Pinpoint the cell where the given text exists, returning its (x, y) midpoint coordinate. 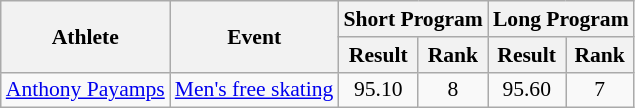
8 (453, 90)
Athlete (86, 36)
Long Program (561, 19)
Event (254, 36)
95.10 (378, 90)
Anthony Payamps (86, 90)
7 (600, 90)
Short Program (412, 19)
95.60 (527, 90)
Men's free skating (254, 90)
